Return (X, Y) of the center of cell containing provided text 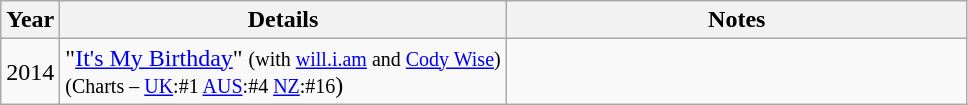
Details (283, 20)
Notes (736, 20)
"It's My Birthday" (with will.i.am and Cody Wise)(Charts – UK:#1 AUS:#4 NZ:#16) (283, 72)
Year (30, 20)
2014 (30, 72)
